Locate the cell with the specified text and output its (x, y) center coordinate. 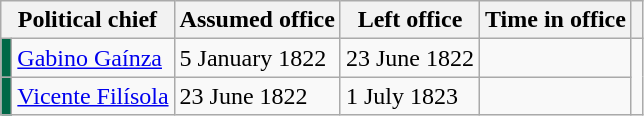
Time in office (556, 20)
Assumed office (257, 20)
Gabino Gaínza (93, 58)
Political chief (88, 20)
Vicente Filísola (93, 96)
1 July 1823 (410, 96)
Left office (410, 20)
5 January 1822 (257, 58)
